Scan for the cell matching the given text and deliver its (X, Y) coordinate at center. 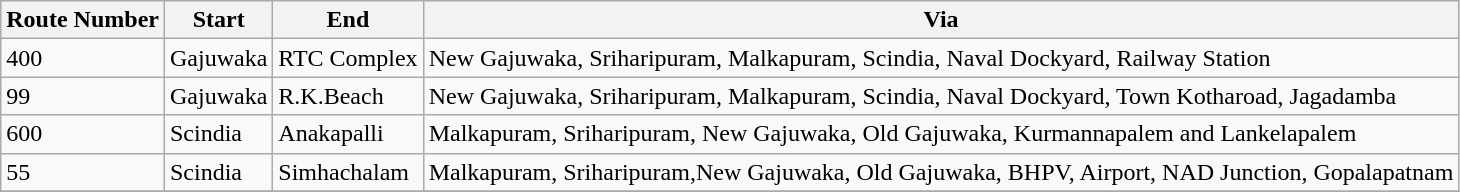
400 (83, 58)
Route Number (83, 20)
Simhachalam (348, 172)
End (348, 20)
New Gajuwaka, Sriharipuram, Malkapuram, Scindia, Naval Dockyard, Railway Station (941, 58)
New Gajuwaka, Sriharipuram, Malkapuram, Scindia, Naval Dockyard, Town Kotharoad, Jagadamba (941, 96)
Start (218, 20)
Via (941, 20)
99 (83, 96)
Anakapalli (348, 134)
Malkapuram, Sriharipuram, New Gajuwaka, Old Gajuwaka, Kurmannapalem and Lankelapalem (941, 134)
Malkapuram, Sriharipuram,New Gajuwaka, Old Gajuwaka, BHPV, Airport, NAD Junction, Gopalapatnam (941, 172)
55 (83, 172)
RTC Complex (348, 58)
600 (83, 134)
R.K.Beach (348, 96)
